Determine the (X, Y) coordinate at the center of the cell enclosing the given text.  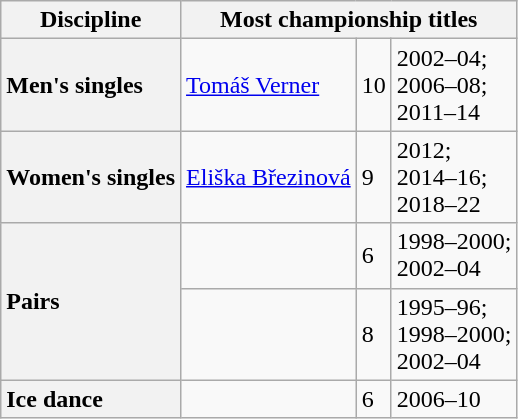
10 (374, 85)
2012;2014–16;2018–22 (454, 177)
1998–2000;2002–04 (454, 256)
2002–04;2006–08;2011–14 (454, 85)
1995–96;1998–2000;2002–04 (454, 334)
9 (374, 177)
Women's singles (91, 177)
Tomáš Verner (269, 85)
Ice dance (91, 399)
2006–10 (454, 399)
8 (374, 334)
Discipline (91, 20)
Most championship titles (349, 20)
Eliška Březinová (269, 177)
Men's singles (91, 85)
Pairs (91, 302)
